For the text-containing cell, return its midpoint in [x, y] coordinate format. 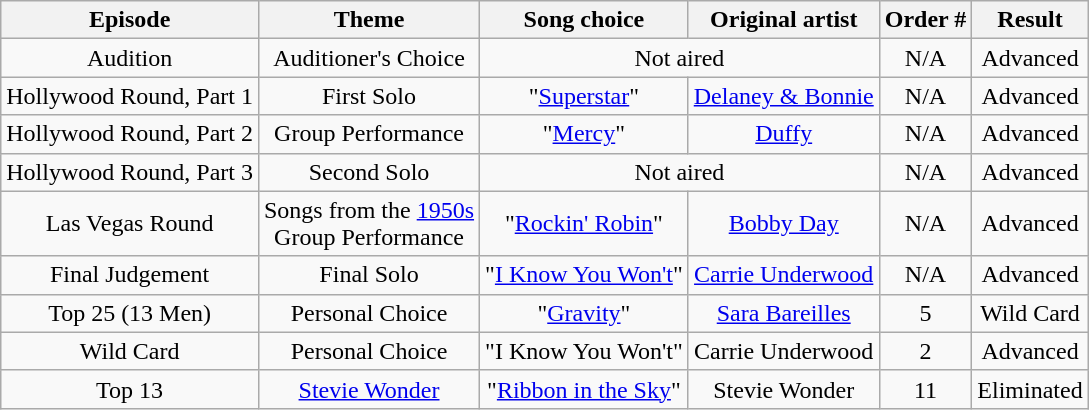
Bobby Day [784, 224]
Theme [368, 20]
11 [926, 389]
Las Vegas Round [130, 224]
Original artist [784, 20]
2 [926, 351]
Song choice [584, 20]
Group Performance [368, 134]
Result [1030, 20]
"Mercy" [584, 134]
"Gravity" [584, 313]
Final Solo [368, 275]
Second Solo [368, 172]
Top 25 (13 Men) [130, 313]
Delaney & Bonnie [784, 96]
Duffy [784, 134]
Sara Bareilles [784, 313]
"Superstar" [584, 96]
Hollywood Round, Part 1 [130, 96]
First Solo [368, 96]
5 [926, 313]
Hollywood Round, Part 2 [130, 134]
Top 13 [130, 389]
Audition [130, 58]
"Rockin' Robin" [584, 224]
Auditioner's Choice [368, 58]
Final Judgement [130, 275]
Order # [926, 20]
"Ribbon in the Sky" [584, 389]
Episode [130, 20]
Songs from the 1950sGroup Performance [368, 224]
Eliminated [1030, 389]
Hollywood Round, Part 3 [130, 172]
